Provide the [X, Y] coordinate of the cell's center where the given text is located.  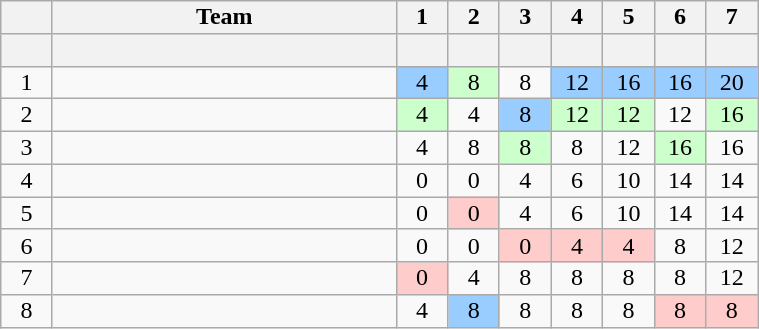
Team [224, 18]
20 [732, 82]
